Return (x, y) of the center of cell containing provided text 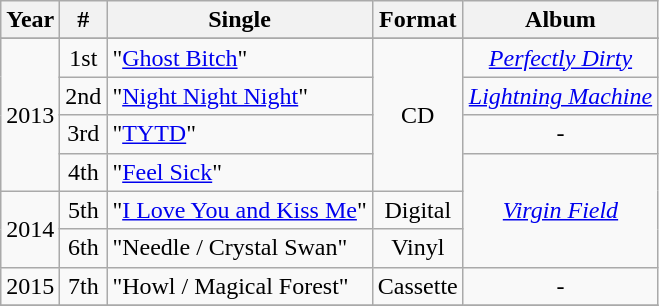
Cassette (418, 286)
6th (84, 248)
"TYTD" (240, 134)
Digital (418, 210)
Vinyl (418, 248)
Single (240, 20)
Virgin Field (560, 210)
"Ghost Bitch" (240, 58)
CD (418, 115)
2013 (30, 115)
Lightning Machine (560, 96)
"I Love You and Kiss Me" (240, 210)
Year (30, 20)
Perfectly Dirty (560, 58)
3rd (84, 134)
2015 (30, 286)
5th (84, 210)
Album (560, 20)
"Howl / Magical Forest" (240, 286)
"Feel Sick" (240, 172)
1st (84, 58)
7th (84, 286)
2nd (84, 96)
"Needle / Crystal Swan" (240, 248)
4th (84, 172)
Format (418, 20)
# (84, 20)
2014 (30, 229)
"Night Night Night" (240, 96)
